Capture the cell that displays the provided text and extract its [x, y] central coordinate. 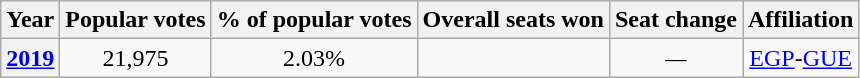
Year [30, 20]
21,975 [136, 58]
EGP-GUE [800, 58]
2.03% [314, 58]
Affiliation [800, 20]
Popular votes [136, 20]
% of popular votes [314, 20]
Seat change [676, 20]
2019 [30, 58]
Overall seats won [513, 20]
— [676, 58]
